Determine the [x, y] coordinate at the center of the cell enclosing the given text.  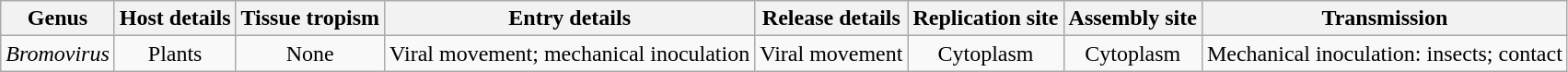
Viral movement; mechanical inoculation [570, 54]
Genus [58, 18]
Viral movement [831, 54]
Mechanical inoculation: insects; contact [1385, 54]
Entry details [570, 18]
Plants [175, 54]
Host details [175, 18]
Transmission [1385, 18]
Bromovirus [58, 54]
Tissue tropism [310, 18]
Release details [831, 18]
Assembly site [1132, 18]
None [310, 54]
Replication site [985, 18]
